Extract the [X, Y] coordinate from the center of the cell holding the provided text.  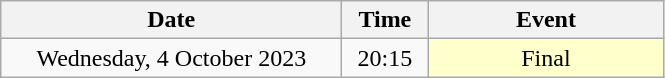
Date [172, 20]
20:15 [385, 58]
Final [546, 58]
Event [546, 20]
Time [385, 20]
Wednesday, 4 October 2023 [172, 58]
